Search for the cell housing the specified text and yield its (x, y) center coordinate. 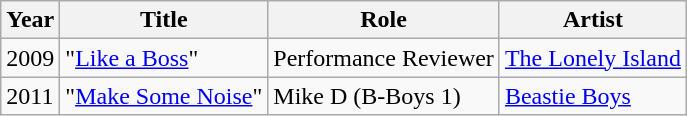
Mike D (B-Boys 1) (384, 96)
2011 (30, 96)
Title (164, 20)
"Like a Boss" (164, 58)
"Make Some Noise" (164, 96)
The Lonely Island (592, 58)
Beastie Boys (592, 96)
Artist (592, 20)
Year (30, 20)
2009 (30, 58)
Role (384, 20)
Performance Reviewer (384, 58)
